Search for the cell housing the specified text and yield its [X, Y] center coordinate. 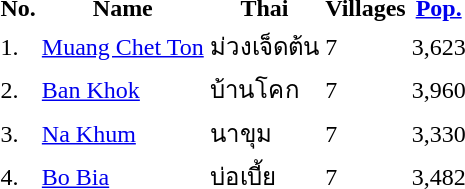
Ban Khok [122, 90]
นาขุม [264, 133]
บ้านโคก [264, 90]
Na Khum [122, 133]
ม่วงเจ็ดต้น [264, 46]
Muang Chet Ton [122, 46]
